Output the (x, y) coordinate of the center of the cell containing the given text.  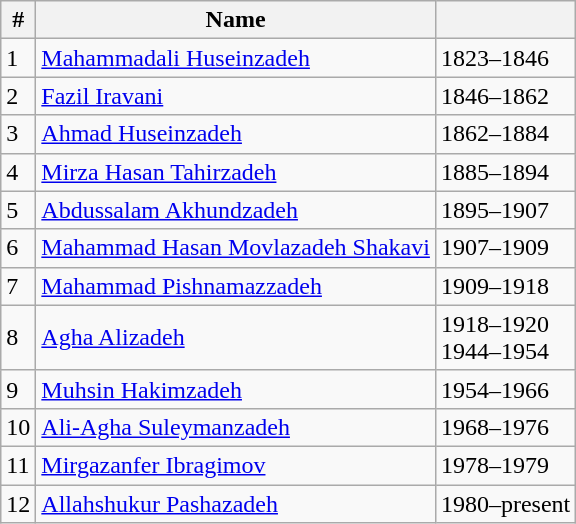
Agha Alizadeh (236, 338)
1907–1909 (505, 248)
1862–1884 (505, 134)
4 (18, 172)
1980–present (505, 503)
Mirza Hasan Tahirzadeh (236, 172)
1 (18, 58)
7 (18, 286)
10 (18, 427)
5 (18, 210)
Allahshukur Pashazadeh (236, 503)
6 (18, 248)
1918–19201944–1954 (505, 338)
1895–1907 (505, 210)
9 (18, 389)
1968–1976 (505, 427)
Fazil Iravani (236, 96)
Ali-Agha Suleymanzadeh (236, 427)
1885–1894 (505, 172)
Mahammadali Huseinzadeh (236, 58)
Muhsin Hakimzadeh (236, 389)
Name (236, 20)
Mirgazanfer Ibragimov (236, 465)
11 (18, 465)
2 (18, 96)
1909–1918 (505, 286)
# (18, 20)
12 (18, 503)
Abdussalam Akhundzadeh (236, 210)
3 (18, 134)
1954–1966 (505, 389)
8 (18, 338)
Mahammad Hasan Movlazadeh Shakavi (236, 248)
1978–1979 (505, 465)
1846–1862 (505, 96)
Mahammad Pishnamazzadeh (236, 286)
1823–1846 (505, 58)
Ahmad Huseinzadeh (236, 134)
